Search for the cell housing the specified text and yield its [x, y] center coordinate. 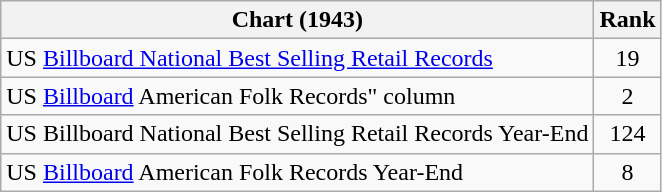
US Billboard National Best Selling Retail Records Year-End [298, 134]
US Billboard National Best Selling Retail Records [298, 58]
8 [628, 172]
US Billboard American Folk Records" column [298, 96]
Chart (1943) [298, 20]
19 [628, 58]
Rank [628, 20]
2 [628, 96]
124 [628, 134]
US Billboard American Folk Records Year-End [298, 172]
